Return the [X, Y] coordinate for the center point of the cell that contains the specified text.  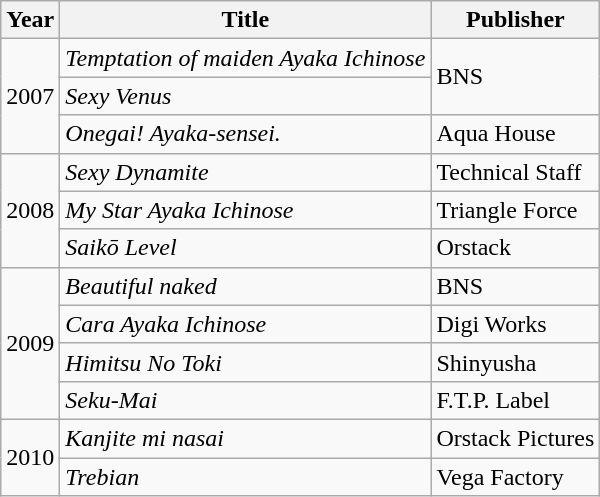
Orstack Pictures [516, 438]
Shinyusha [516, 362]
Onegai! Ayaka-sensei. [246, 134]
Title [246, 20]
2009 [30, 343]
Kanjite mi nasai [246, 438]
Vega Factory [516, 477]
Cara Ayaka Ichinose [246, 324]
2008 [30, 210]
Sexy Dynamite [246, 172]
Triangle Force [516, 210]
Himitsu No Toki [246, 362]
Trebian [246, 477]
2010 [30, 457]
Year [30, 20]
Sexy Venus [246, 96]
Saikō Level [246, 248]
Technical Staff [516, 172]
Publisher [516, 20]
Seku-Mai [246, 400]
2007 [30, 96]
Temptation of maiden Ayaka Ichinose [246, 58]
F.T.P. Label [516, 400]
Orstack [516, 248]
My Star Ayaka Ichinose [246, 210]
Beautiful naked [246, 286]
Aqua House [516, 134]
Digi Works [516, 324]
